From the cell containing the given text, extract its center point as [x, y] coordinate. 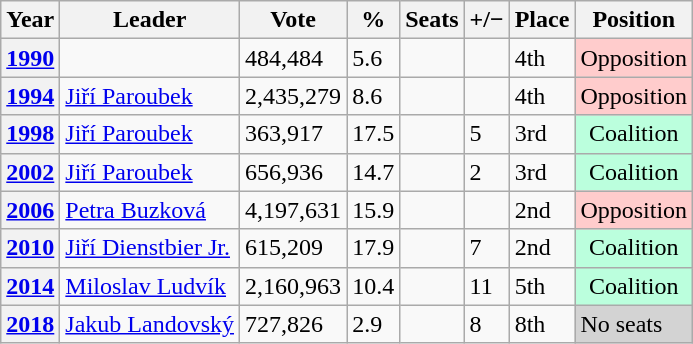
7 [486, 248]
14.7 [374, 172]
17.5 [374, 134]
Petra Buzková [150, 210]
5 [486, 134]
10.4 [374, 286]
Vote [294, 20]
8th [542, 324]
8 [486, 324]
2014 [30, 286]
2002 [30, 172]
15.9 [374, 210]
Position [634, 20]
+/− [486, 20]
8.6 [374, 96]
2.9 [374, 324]
4,197,631 [294, 210]
17.9 [374, 248]
2,160,963 [294, 286]
Place [542, 20]
5.6 [374, 58]
1998 [30, 134]
% [374, 20]
363,917 [294, 134]
Miloslav Ludvík [150, 286]
2018 [30, 324]
No seats [634, 324]
Year [30, 20]
5th [542, 286]
1990 [30, 58]
Seats [432, 20]
615,209 [294, 248]
Jakub Landovský [150, 324]
Jiří Dienstbier Jr. [150, 248]
2006 [30, 210]
11 [486, 286]
656,936 [294, 172]
727,826 [294, 324]
1994 [30, 96]
2010 [30, 248]
2 [486, 172]
Leader [150, 20]
2,435,279 [294, 96]
484,484 [294, 58]
